Scan for the cell matching the given text and deliver its [x, y] coordinate at center. 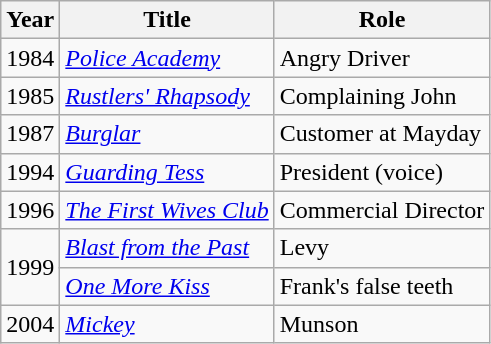
Title [167, 20]
Police Academy [167, 58]
Role [382, 20]
Year [30, 20]
Guarding Tess [167, 172]
2004 [30, 324]
1994 [30, 172]
Customer at Mayday [382, 134]
The First Wives Club [167, 210]
Blast from the Past [167, 248]
Levy [382, 248]
Frank's false teeth [382, 286]
Complaining John [382, 96]
1999 [30, 267]
1984 [30, 58]
1996 [30, 210]
1985 [30, 96]
Munson [382, 324]
Burglar [167, 134]
One More Kiss [167, 286]
Mickey [167, 324]
1987 [30, 134]
President (voice) [382, 172]
Rustlers' Rhapsody [167, 96]
Commercial Director [382, 210]
Angry Driver [382, 58]
